For the text-containing cell, return its midpoint in [x, y] coordinate format. 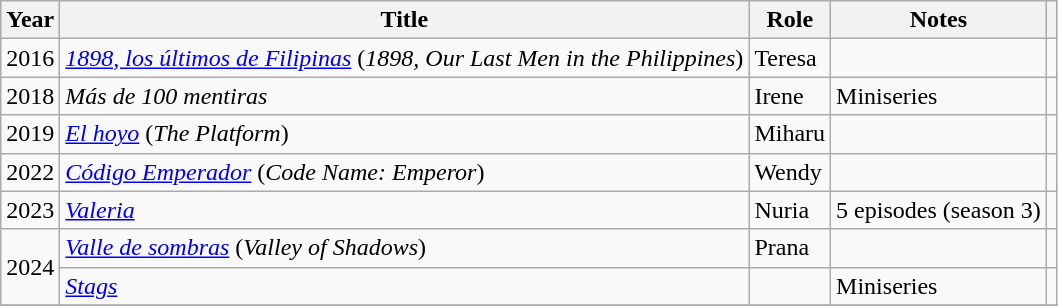
2019 [30, 134]
1898, los últimos de Filipinas (1898, Our Last Men in the Philippines) [404, 58]
Más de 100 mentiras [404, 96]
Role [790, 20]
Prana [790, 248]
2018 [30, 96]
El hoyo (The Platform) [404, 134]
Código Emperador (Code Name: Emperor) [404, 172]
Title [404, 20]
Nuria [790, 210]
Valeria [404, 210]
Notes [939, 20]
Wendy [790, 172]
2022 [30, 172]
5 episodes (season 3) [939, 210]
Miharu [790, 134]
2024 [30, 267]
Teresa [790, 58]
2016 [30, 58]
Irene [790, 96]
Year [30, 20]
2023 [30, 210]
Valle de sombras (Valley of Shadows) [404, 248]
Stags [404, 286]
